Pinpoint the cell where the given text exists, returning its (x, y) midpoint coordinate. 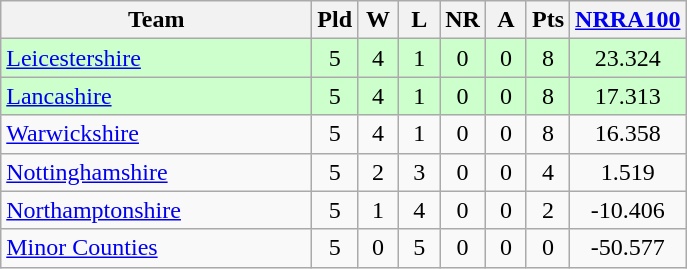
3 (420, 172)
-50.577 (628, 248)
Warwickshire (156, 134)
A (506, 20)
Pts (548, 20)
Minor Counties (156, 248)
Northamptonshire (156, 210)
Pld (335, 20)
NR (463, 20)
Team (156, 20)
16.358 (628, 134)
L (420, 20)
-10.406 (628, 210)
17.313 (628, 96)
NRRA100 (628, 20)
Nottinghamshire (156, 172)
Lancashire (156, 96)
Leicestershire (156, 58)
W (378, 20)
23.324 (628, 58)
1.519 (628, 172)
